Search for the cell housing the specified text and yield its [x, y] center coordinate. 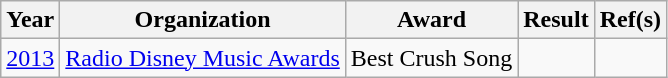
Ref(s) [630, 20]
Organization [203, 20]
Radio Disney Music Awards [203, 58]
2013 [30, 58]
Best Crush Song [431, 58]
Year [30, 20]
Result [556, 20]
Award [431, 20]
